Capture the cell that displays the provided text and extract its [x, y] central coordinate. 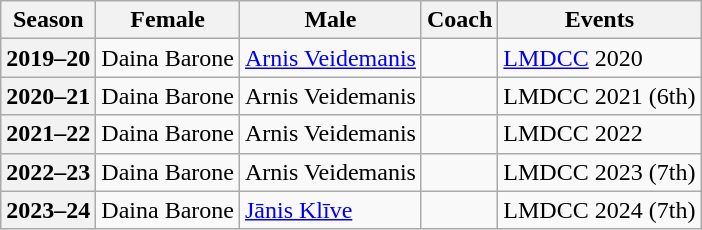
2019–20 [48, 58]
2021–22 [48, 134]
Coach [459, 20]
2020–21 [48, 96]
Female [168, 20]
2022–23 [48, 172]
2023–24 [48, 210]
LMDCC 2023 (7th) [600, 172]
LMDCC 2024 (7th) [600, 210]
Events [600, 20]
Male [330, 20]
LMDCC 2022 [600, 134]
LMDCC 2020 [600, 58]
LMDCC 2021 (6th) [600, 96]
Jānis Klīve [330, 210]
Season [48, 20]
